Search for the cell housing the specified text and yield its (x, y) center coordinate. 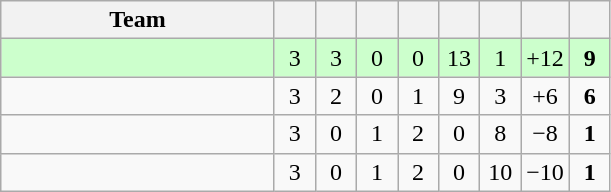
−10 (546, 172)
8 (500, 134)
−8 (546, 134)
+6 (546, 96)
+12 (546, 58)
10 (500, 172)
13 (460, 58)
6 (590, 96)
Team (138, 20)
